Detect which cell encompasses the target text, then output its (X, Y) center coordinate. 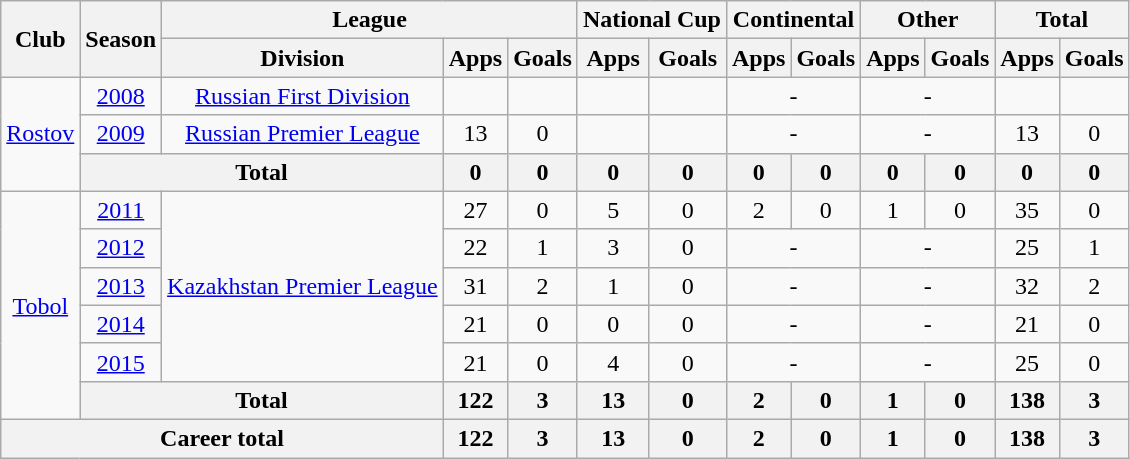
Division (303, 58)
Continental (793, 20)
2013 (121, 286)
2011 (121, 210)
5 (613, 210)
2012 (121, 248)
Tobol (40, 305)
2014 (121, 324)
Kazakhstan Premier League (303, 286)
27 (475, 210)
Career total (222, 438)
Russian Premier League (303, 134)
Other (928, 20)
22 (475, 248)
4 (613, 362)
Russian First Division (303, 96)
Rostov (40, 134)
Club (40, 39)
2008 (121, 96)
2009 (121, 134)
2015 (121, 362)
32 (1027, 286)
National Cup (652, 20)
League (370, 20)
31 (475, 286)
Season (121, 39)
35 (1027, 210)
